Extract the [X, Y] coordinate from the center of the cell holding the provided text.  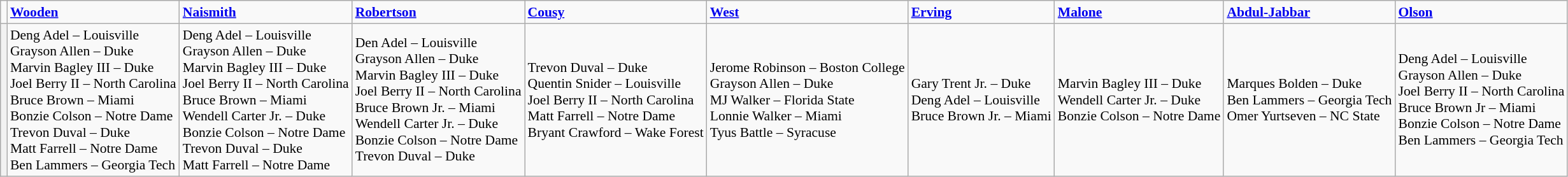
West [808, 12]
Gary Trent Jr. – Duke Deng Adel – Louisville Bruce Brown Jr. – Miami [981, 100]
Trevon Duval – Duke Quentin Snider – Louisville Joel Berry II – North Carolina Matt Farrell – Notre Dame Bryant Crawford – Wake Forest [616, 100]
Marvin Bagley III – Duke Wendell Carter Jr. – Duke Bonzie Colson – Notre Dame [1139, 100]
Cousy [616, 12]
Robertson [438, 12]
Wooden [93, 12]
Marques Bolden – Duke Ben Lammers – Georgia Tech Omer Yurtseven – NC State [1309, 100]
Naismith [266, 12]
Erving [981, 12]
Malone [1139, 12]
Olson [1481, 12]
Abdul-Jabbar [1309, 12]
Jerome Robinson – Boston College Grayson Allen – Duke MJ Walker – Florida State Lonnie Walker – Miami Tyus Battle – Syracuse [808, 100]
